For the text-containing cell, return its midpoint in (X, Y) coordinate format. 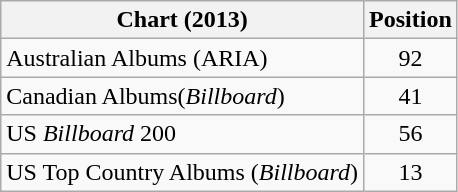
Canadian Albums(Billboard) (182, 96)
92 (411, 58)
13 (411, 172)
56 (411, 134)
Position (411, 20)
41 (411, 96)
Chart (2013) (182, 20)
US Top Country Albums (Billboard) (182, 172)
US Billboard 200 (182, 134)
Australian Albums (ARIA) (182, 58)
